For the text-containing cell, return its midpoint in [X, Y] coordinate format. 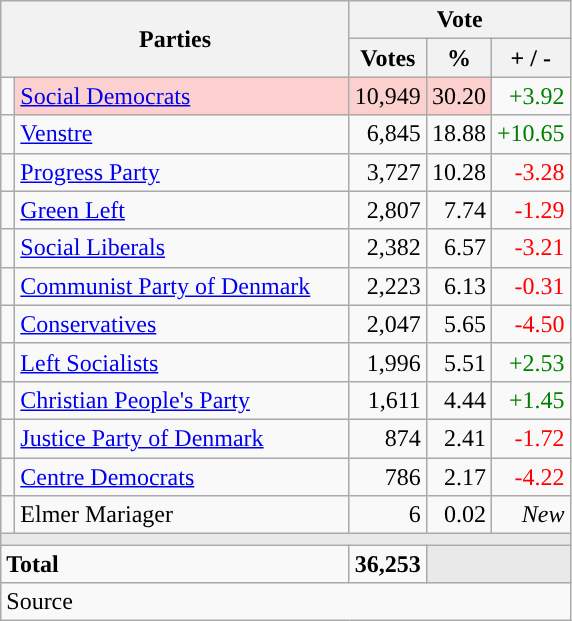
3,727 [388, 172]
36,253 [388, 564]
Centre Democrats [182, 477]
+1.45 [530, 400]
Total [176, 564]
New [530, 515]
Conservatives [182, 324]
Parties [176, 39]
Vote [460, 20]
6 [388, 515]
-4.50 [530, 324]
-1.72 [530, 438]
874 [388, 438]
5.51 [458, 362]
Green Left [182, 210]
Social Democrats [182, 96]
2,382 [388, 248]
+ / - [530, 58]
1,996 [388, 362]
2,223 [388, 286]
-4.22 [530, 477]
6.13 [458, 286]
Left Socialists [182, 362]
10,949 [388, 96]
6.57 [458, 248]
5.65 [458, 324]
Venstre [182, 134]
1,611 [388, 400]
2.17 [458, 477]
4.44 [458, 400]
+10.65 [530, 134]
7.74 [458, 210]
2,047 [388, 324]
10.28 [458, 172]
-1.29 [530, 210]
Communist Party of Denmark [182, 286]
786 [388, 477]
Progress Party [182, 172]
2,807 [388, 210]
2.41 [458, 438]
Votes [388, 58]
% [458, 58]
-3.28 [530, 172]
-0.31 [530, 286]
6,845 [388, 134]
-3.21 [530, 248]
18.88 [458, 134]
Elmer Mariager [182, 515]
0.02 [458, 515]
Christian People's Party [182, 400]
Justice Party of Denmark [182, 438]
Source [286, 602]
30.20 [458, 96]
Social Liberals [182, 248]
+2.53 [530, 362]
+3.92 [530, 96]
